From the cell containing the given text, extract its center point as (x, y) coordinate. 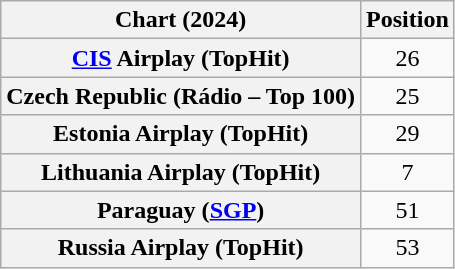
53 (408, 248)
51 (408, 210)
Chart (2024) (181, 20)
Czech Republic (Rádio – Top 100) (181, 96)
Estonia Airplay (TopHit) (181, 134)
Russia Airplay (TopHit) (181, 248)
26 (408, 58)
Lithuania Airplay (TopHit) (181, 172)
29 (408, 134)
25 (408, 96)
Paraguay (SGP) (181, 210)
7 (408, 172)
CIS Airplay (TopHit) (181, 58)
Position (408, 20)
